Provide the [x, y] coordinate of the cell's center where the given text is located.  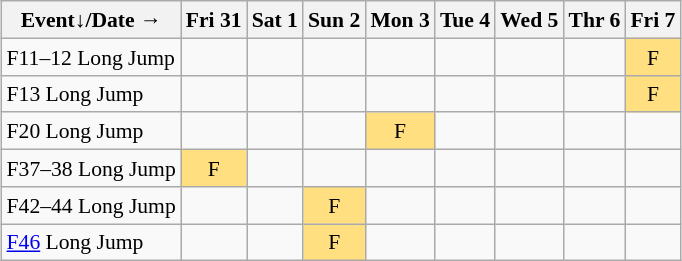
F11–12 Long Jump [92, 56]
F37–38 Long Jump [92, 168]
Sun 2 [334, 20]
Wed 5 [529, 20]
F20 Long Jump [92, 130]
Fri 31 [214, 20]
F13 Long Jump [92, 94]
F42–44 Long Jump [92, 204]
Sat 1 [275, 20]
Thr 6 [594, 20]
Fri 7 [652, 20]
Tue 4 [465, 20]
F46 Long Jump [92, 242]
Mon 3 [400, 20]
Event↓/Date → [92, 20]
